Provide the (x, y) coordinate of the cell's center where the given text is located.  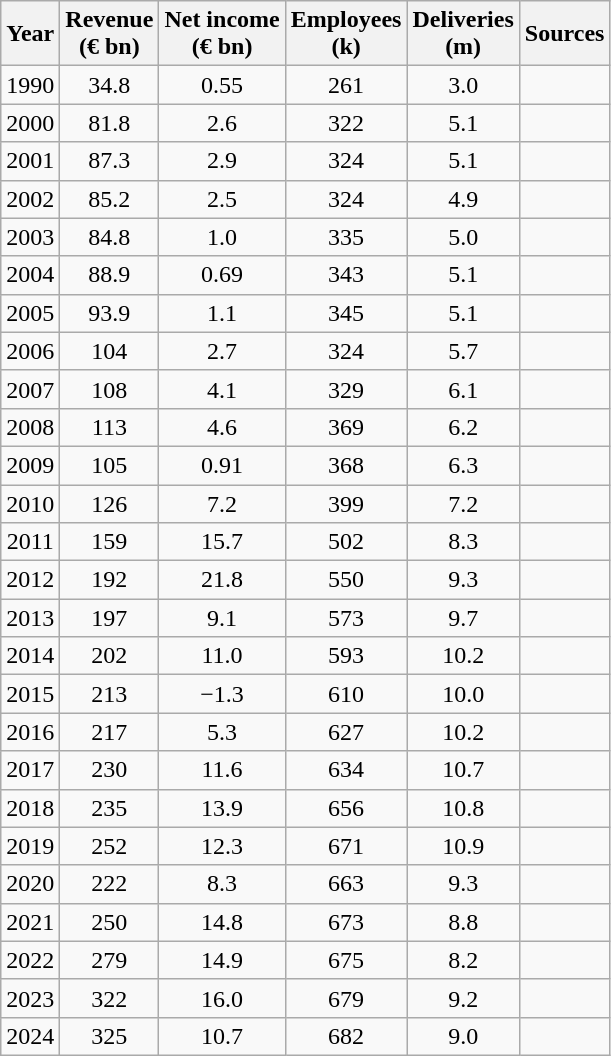
2005 (30, 313)
108 (110, 389)
5.0 (463, 237)
0.55 (222, 85)
126 (110, 503)
Deliveries(m) (463, 34)
1.1 (222, 313)
2022 (30, 960)
2019 (30, 846)
93.9 (110, 313)
12.3 (222, 846)
8.8 (463, 922)
663 (346, 884)
Revenue(€ bn) (110, 34)
682 (346, 1036)
4.1 (222, 389)
2007 (30, 389)
87.3 (110, 161)
2000 (30, 123)
2010 (30, 503)
593 (346, 656)
325 (110, 1036)
5.7 (463, 351)
2008 (30, 427)
13.9 (222, 808)
9.0 (463, 1036)
6.1 (463, 389)
105 (110, 465)
2023 (30, 998)
502 (346, 542)
−1.3 (222, 694)
Year (30, 34)
192 (110, 580)
14.8 (222, 922)
2002 (30, 199)
2014 (30, 656)
2.6 (222, 123)
16.0 (222, 998)
2011 (30, 542)
675 (346, 960)
0.91 (222, 465)
10.0 (463, 694)
4.6 (222, 427)
217 (110, 732)
222 (110, 884)
2013 (30, 618)
1990 (30, 85)
113 (110, 427)
10.9 (463, 846)
230 (110, 770)
88.9 (110, 275)
3.0 (463, 85)
0.69 (222, 275)
335 (346, 237)
34.8 (110, 85)
656 (346, 808)
159 (110, 542)
235 (110, 808)
202 (110, 656)
2012 (30, 580)
345 (346, 313)
2004 (30, 275)
671 (346, 846)
9.1 (222, 618)
2.9 (222, 161)
343 (346, 275)
550 (346, 580)
2.5 (222, 199)
573 (346, 618)
2021 (30, 922)
84.8 (110, 237)
2001 (30, 161)
1.0 (222, 237)
252 (110, 846)
2003 (30, 237)
2015 (30, 694)
197 (110, 618)
14.9 (222, 960)
Net income(€ bn) (222, 34)
673 (346, 922)
627 (346, 732)
2020 (30, 884)
679 (346, 998)
Employees(k) (346, 34)
21.8 (222, 580)
2006 (30, 351)
329 (346, 389)
9.2 (463, 998)
6.2 (463, 427)
2018 (30, 808)
610 (346, 694)
11.6 (222, 770)
368 (346, 465)
2024 (30, 1036)
104 (110, 351)
213 (110, 694)
8.2 (463, 960)
6.3 (463, 465)
261 (346, 85)
15.7 (222, 542)
279 (110, 960)
634 (346, 770)
399 (346, 503)
9.7 (463, 618)
4.9 (463, 199)
250 (110, 922)
85.2 (110, 199)
2016 (30, 732)
81.8 (110, 123)
2009 (30, 465)
11.0 (222, 656)
2.7 (222, 351)
10.8 (463, 808)
5.3 (222, 732)
Sources (564, 34)
2017 (30, 770)
369 (346, 427)
